Find where the given text appears and provide that cell's center as (X, Y) coordinate. 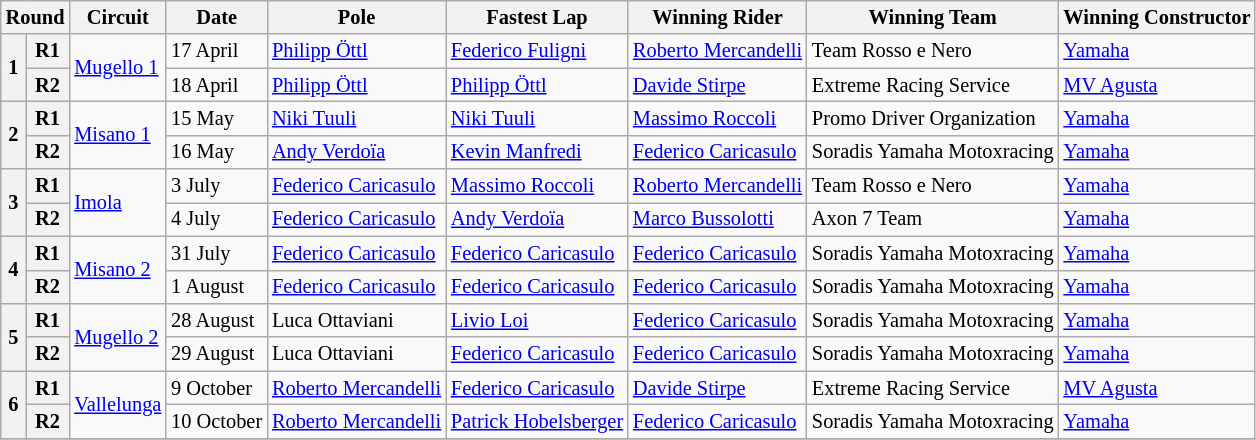
Winning Team (933, 17)
Winning Rider (718, 17)
Round (36, 17)
Misano 1 (118, 134)
4 July (216, 219)
Marco Bussolotti (718, 219)
2 (14, 134)
Mugello 2 (118, 336)
3 July (216, 186)
Promo Driver Organization (933, 118)
Date (216, 17)
29 August (216, 354)
Federico Fuligni (537, 51)
1 August (216, 287)
Vallelunga (118, 404)
9 October (216, 388)
18 April (216, 85)
Patrick Hobelsberger (537, 421)
4 (14, 270)
1 (14, 68)
10 October (216, 421)
Mugello 1 (118, 68)
28 August (216, 320)
Winning Constructor (1156, 17)
Pole (356, 17)
31 July (216, 253)
Fastest Lap (537, 17)
Livio Loi (537, 320)
3 (14, 202)
17 April (216, 51)
5 (14, 336)
Axon 7 Team (933, 219)
15 May (216, 118)
Circuit (118, 17)
16 May (216, 152)
6 (14, 404)
Imola (118, 202)
Misano 2 (118, 270)
Kevin Manfredi (537, 152)
